Return (x, y) of the center of cell containing provided text 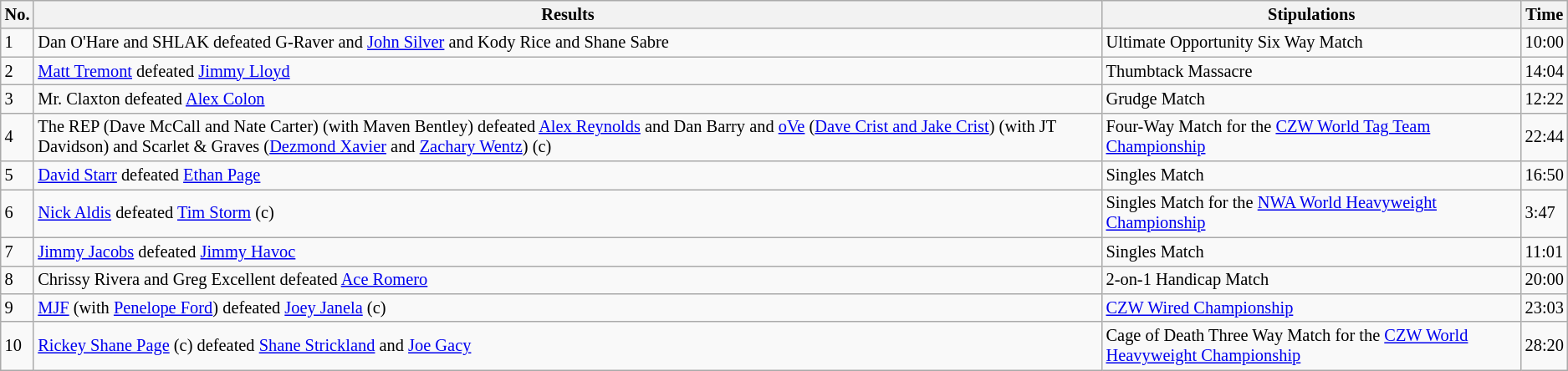
2-on-1 Handicap Match (1311, 280)
Jimmy Jacobs defeated Jimmy Havoc (567, 252)
Ultimate Opportunity Six Way Match (1311, 43)
1 (18, 43)
No. (18, 14)
Cage of Death Three Way Match for the CZW World Heavyweight Championship (1311, 346)
7 (18, 252)
Results (567, 14)
2 (18, 71)
Mr. Claxton defeated Alex Colon (567, 99)
3:47 (1545, 213)
14:04 (1545, 71)
10:00 (1545, 43)
Time (1545, 14)
Singles Match for the NWA World Heavyweight Championship (1311, 213)
Nick Aldis defeated Tim Storm (c) (567, 213)
5 (18, 175)
CZW Wired Championship (1311, 307)
Grudge Match (1311, 99)
3 (18, 99)
23:03 (1545, 307)
Stipulations (1311, 14)
28:20 (1545, 346)
Rickey Shane Page (c) defeated Shane Strickland and Joe Gacy (567, 346)
Chrissy Rivera and Greg Excellent defeated Ace Romero (567, 280)
16:50 (1545, 175)
12:22 (1545, 99)
MJF (with Penelope Ford) defeated Joey Janela (c) (567, 307)
10 (18, 346)
8 (18, 280)
11:01 (1545, 252)
4 (18, 137)
David Starr defeated Ethan Page (567, 175)
Thumbtack Massacre (1311, 71)
Four-Way Match for the CZW World Tag Team Championship (1311, 137)
Matt Tremont defeated Jimmy Lloyd (567, 71)
6 (18, 213)
Dan O'Hare and SHLAK defeated G-Raver and John Silver and Kody Rice and Shane Sabre (567, 43)
20:00 (1545, 280)
22:44 (1545, 137)
9 (18, 307)
